Provide the [X, Y] coordinate of the cell's center where the given text is located.  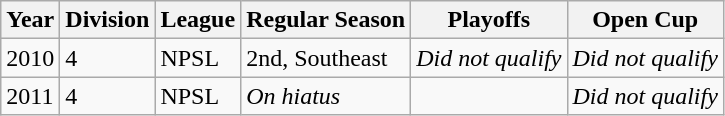
2nd, Southeast [326, 58]
Year [30, 20]
Regular Season [326, 20]
Playoffs [489, 20]
Division [108, 20]
On hiatus [326, 96]
2011 [30, 96]
Open Cup [645, 20]
2010 [30, 58]
League [198, 20]
